Output the [x, y] coordinate of the center of the cell containing the given text.  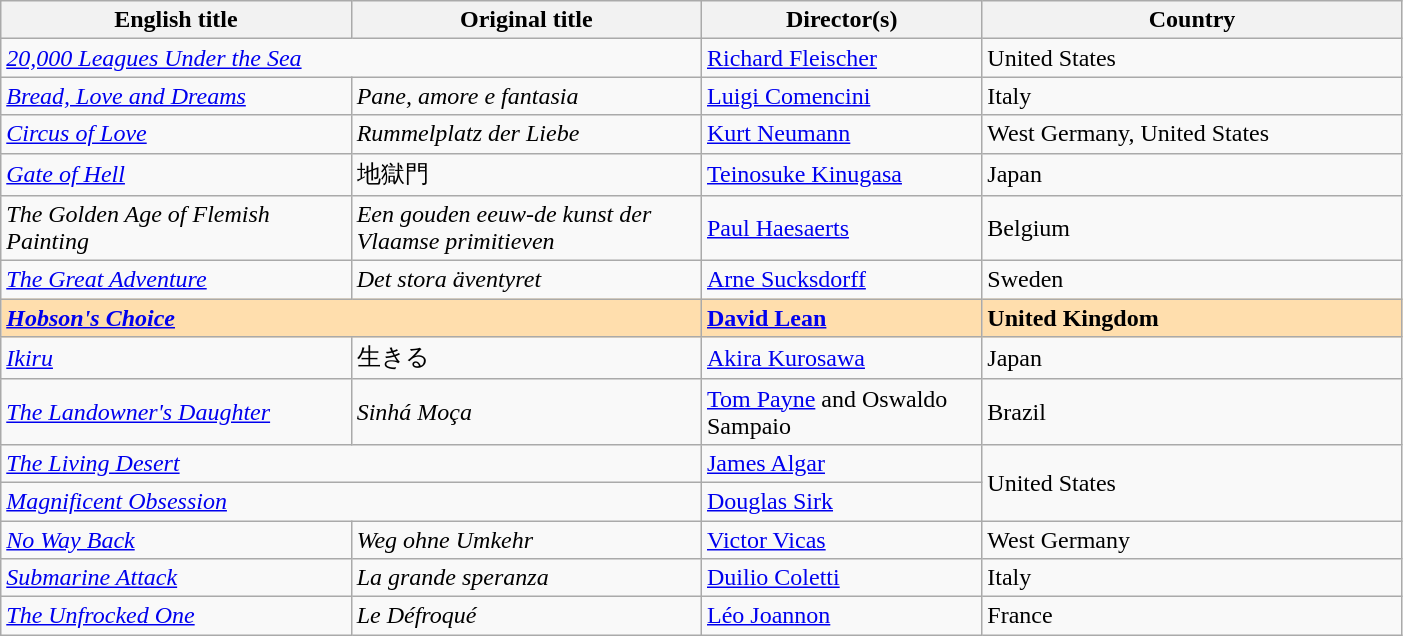
Original title [526, 20]
Hobson's Choice [352, 318]
La grande speranza [526, 578]
Kurt Neumann [841, 134]
The Unfrocked One [176, 616]
Rummelplatz der Liebe [526, 134]
Pane, amore e fantasia [526, 96]
Ikiru [176, 358]
The Living Desert [352, 463]
Circus of Love [176, 134]
Sinhá Moça [526, 412]
Country [1192, 20]
Director(s) [841, 20]
Weg ohne Umkehr [526, 539]
地獄門 [526, 174]
English title [176, 20]
Magnificent Obsession [352, 501]
France [1192, 616]
Teinosuke Kinugasa [841, 174]
Akira Kurosawa [841, 358]
Victor Vicas [841, 539]
生きる [526, 358]
Arne Sucksdorff [841, 280]
Douglas Sirk [841, 501]
United Kingdom [1192, 318]
West Germany [1192, 539]
Sweden [1192, 280]
Een gouden eeuw-de kunst der Vlaamse primitieven [526, 228]
The Great Adventure [176, 280]
Tom Payne and Oswaldo Sampaio [841, 412]
No Way Back [176, 539]
Léo Joannon [841, 616]
Le Défroqué [526, 616]
James Algar [841, 463]
Det stora äventyret [526, 280]
The Landowner's Daughter [176, 412]
Gate of Hell [176, 174]
Belgium [1192, 228]
Richard Fleischer [841, 58]
Submarine Attack [176, 578]
Duilio Coletti [841, 578]
Bread, Love and Dreams [176, 96]
Paul Haesaerts [841, 228]
The Golden Age of Flemish Painting [176, 228]
20,000 Leagues Under the Sea [352, 58]
David Lean [841, 318]
Brazil [1192, 412]
West Germany, United States [1192, 134]
Luigi Comencini [841, 96]
